Extract the (X, Y) coordinate from the center of the cell holding the provided text.  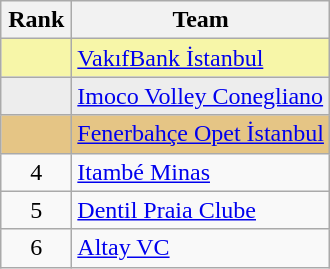
Fenerbahçe Opet İstanbul (201, 134)
4 (36, 172)
Altay VC (201, 248)
5 (36, 210)
6 (36, 248)
Team (201, 20)
Itambé Minas (201, 172)
Rank (36, 20)
Dentil Praia Clube (201, 210)
VakıfBank İstanbul (201, 58)
Imoco Volley Conegliano (201, 96)
